For the text-containing cell, return its midpoint in (x, y) coordinate format. 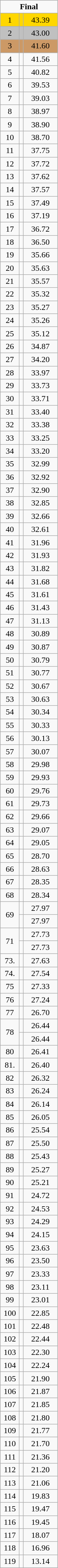
21.20 (40, 1470)
33 (10, 438)
2 (10, 33)
28 (10, 372)
30.13 (40, 738)
32.66 (40, 516)
18.07 (40, 1535)
31 (10, 412)
26.41 (40, 1052)
21.80 (40, 1418)
29.98 (40, 764)
60 (10, 790)
30.33 (40, 725)
8 (10, 111)
27.63 (40, 960)
33.71 (40, 399)
95 (10, 1248)
86 (10, 1130)
21.36 (40, 1457)
113 (10, 1483)
23.33 (40, 1274)
47 (10, 621)
22.24 (40, 1365)
27.24 (40, 1000)
29.05 (40, 843)
28.63 (40, 869)
25.21 (40, 1182)
118 (10, 1548)
33.20 (40, 451)
88 (10, 1156)
36.50 (40, 242)
33.97 (40, 372)
15 (10, 203)
26.40 (40, 1065)
19.47 (40, 1509)
37 (10, 490)
21.87 (40, 1391)
31.93 (40, 555)
31.43 (40, 608)
26.70 (40, 1013)
26.05 (40, 1117)
6 (10, 85)
27.54 (40, 973)
29.73 (40, 804)
37.62 (40, 177)
9 (10, 124)
43 (10, 568)
58 (10, 764)
26.14 (40, 1104)
31.13 (40, 621)
40.82 (40, 72)
39.03 (40, 98)
36.72 (40, 229)
32.61 (40, 529)
35.26 (40, 320)
75 (10, 986)
38 (10, 503)
23.11 (40, 1287)
108 (10, 1418)
21 (10, 281)
41 (10, 542)
10 (10, 137)
7 (10, 98)
22 (10, 294)
68 (10, 895)
Final (29, 7)
73. (10, 960)
25.50 (40, 1143)
23.01 (40, 1300)
21.85 (40, 1404)
30.79 (40, 660)
94 (10, 1235)
96 (10, 1261)
91 (10, 1195)
30.87 (40, 647)
44 (10, 582)
45 (10, 595)
74. (10, 973)
76 (10, 1000)
31.61 (40, 595)
57 (10, 751)
77 (10, 1013)
22.30 (40, 1352)
64 (10, 843)
31.96 (40, 542)
29 (10, 386)
35.27 (40, 307)
43.39 (40, 20)
29.07 (40, 830)
3 (10, 46)
22.44 (40, 1339)
42 (10, 555)
16 (10, 216)
106 (10, 1391)
13.14 (40, 1561)
69 (10, 915)
81. (10, 1065)
52 (10, 686)
31.68 (40, 582)
37.49 (40, 203)
41.56 (40, 59)
24.53 (40, 1208)
110 (10, 1444)
17 (10, 229)
82 (10, 1078)
33.38 (40, 425)
12 (10, 164)
35.32 (40, 294)
36 (10, 477)
117 (10, 1535)
35.66 (40, 255)
25.27 (40, 1169)
40 (10, 529)
19 (10, 255)
35.63 (40, 268)
32.99 (40, 464)
14 (10, 190)
80 (10, 1052)
56 (10, 738)
16.96 (40, 1548)
32.85 (40, 503)
19.45 (40, 1522)
25 (10, 333)
116 (10, 1522)
62 (10, 817)
31.82 (40, 568)
61 (10, 804)
103 (10, 1352)
85 (10, 1117)
26.24 (40, 1091)
22.85 (40, 1313)
46 (10, 608)
37.75 (40, 150)
30.89 (40, 634)
34 (10, 451)
21.77 (40, 1431)
41.60 (40, 46)
78 (10, 1032)
24.29 (40, 1222)
54 (10, 712)
119 (10, 1561)
22.48 (40, 1326)
35.12 (40, 333)
97 (10, 1274)
26 (10, 346)
66 (10, 869)
27.33 (40, 986)
26.32 (40, 1078)
90 (10, 1182)
5 (10, 72)
28.35 (40, 882)
23.50 (40, 1261)
38.97 (40, 111)
67 (10, 882)
39 (10, 516)
100 (10, 1313)
33.73 (40, 386)
30.77 (40, 673)
19.83 (40, 1496)
37.72 (40, 164)
101 (10, 1326)
23 (10, 307)
71 (10, 941)
24.15 (40, 1235)
25.43 (40, 1156)
20 (10, 268)
13 (10, 177)
30.63 (40, 699)
32.92 (40, 477)
21.90 (40, 1378)
33.40 (40, 412)
35 (10, 464)
32 (10, 425)
63 (10, 830)
37.57 (40, 190)
111 (10, 1457)
105 (10, 1378)
48 (10, 634)
55 (10, 725)
28.70 (40, 856)
28.34 (40, 895)
33.25 (40, 438)
34.20 (40, 359)
38.70 (40, 137)
84 (10, 1104)
102 (10, 1339)
87 (10, 1143)
11 (10, 150)
92 (10, 1208)
38.90 (40, 124)
49 (10, 647)
114 (10, 1496)
109 (10, 1431)
32.90 (40, 490)
104 (10, 1365)
30.67 (40, 686)
24.72 (40, 1195)
39.53 (40, 85)
107 (10, 1404)
65 (10, 856)
24 (10, 320)
50 (10, 660)
43.00 (40, 33)
27 (10, 359)
29.76 (40, 790)
29.66 (40, 817)
115 (10, 1509)
89 (10, 1169)
4 (10, 59)
51 (10, 673)
29.93 (40, 777)
93 (10, 1222)
34.87 (40, 346)
98 (10, 1287)
30.34 (40, 712)
37.19 (40, 216)
59 (10, 777)
25.54 (40, 1130)
1 (10, 20)
83 (10, 1091)
30 (10, 399)
21.06 (40, 1483)
53 (10, 699)
18 (10, 242)
23.63 (40, 1248)
30.07 (40, 751)
112 (10, 1470)
99 (10, 1300)
35.57 (40, 281)
21.70 (40, 1444)
